Capture the cell that displays the provided text and extract its [X, Y] central coordinate. 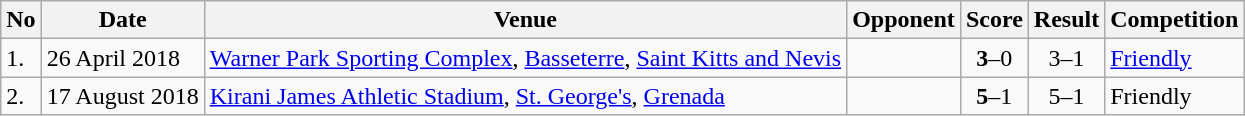
Warner Park Sporting Complex, Basseterre, Saint Kitts and Nevis [525, 58]
3–1 [1066, 58]
26 April 2018 [122, 58]
Opponent [904, 20]
Kirani James Athletic Stadium, St. George's, Grenada [525, 96]
No [21, 20]
3–0 [994, 58]
1. [21, 58]
2. [21, 96]
Competition [1174, 20]
Score [994, 20]
Date [122, 20]
Venue [525, 20]
Result [1066, 20]
17 August 2018 [122, 96]
